Detect which cell encompasses the target text, then output its [x, y] center coordinate. 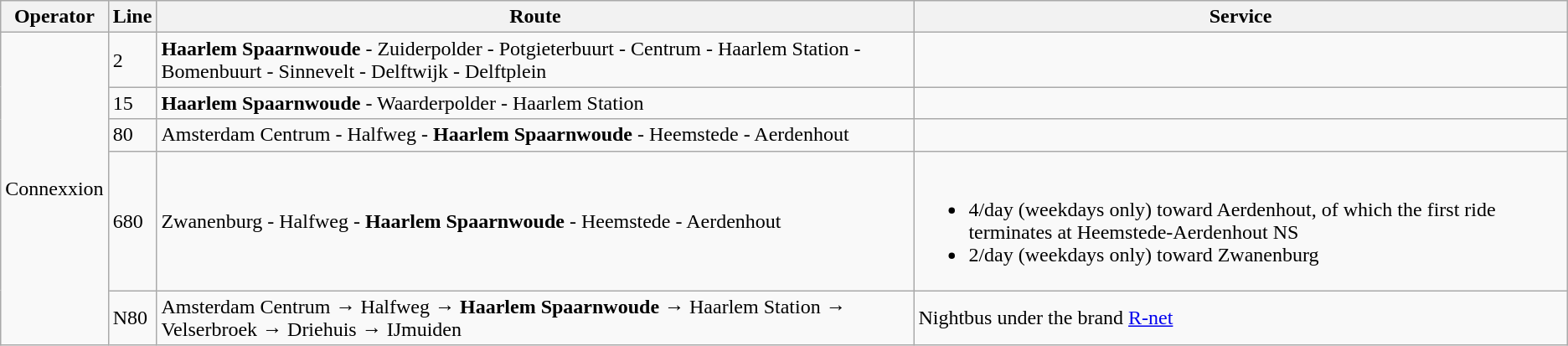
15 [132, 103]
Connexxion [54, 189]
Nightbus under the brand R-net [1240, 318]
Amsterdam Centrum - Halfweg - Haarlem Spaarnwoude - Heemstede - Aerdenhout [535, 135]
Line [132, 17]
Service [1240, 17]
80 [132, 135]
Haarlem Spaarnwoude - Zuiderpolder - Potgieterbuurt - Centrum - Haarlem Station - Bomenbuurt - Sinnevelt - Delftwijk - Delftplein [535, 60]
Operator [54, 17]
680 [132, 221]
Amsterdam Centrum → Halfweg → Haarlem Spaarnwoude → Haarlem Station → Velserbroek → Driehuis → IJmuiden [535, 318]
Route [535, 17]
N80 [132, 318]
Haarlem Spaarnwoude - Waarderpolder - Haarlem Station [535, 103]
2 [132, 60]
4/day (weekdays only) toward Aerdenhout, of which the first ride terminates at Heemstede-Aerdenhout NS2/day (weekdays only) toward Zwanenburg [1240, 221]
Zwanenburg - Halfweg - Haarlem Spaarnwoude - Heemstede - Aerdenhout [535, 221]
